For the text-containing cell, return its midpoint in (X, Y) coordinate format. 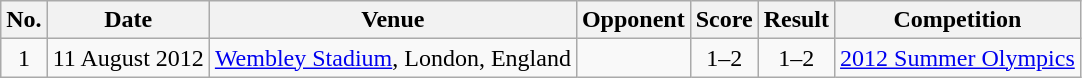
2012 Summer Olympics (958, 58)
No. (24, 20)
Opponent (633, 20)
11 August 2012 (128, 58)
Venue (392, 20)
Score (724, 20)
Competition (958, 20)
Date (128, 20)
Wembley Stadium, London, England (392, 58)
Result (796, 20)
1 (24, 58)
